Determine the [X, Y] coordinate at the center of the cell enclosing the given text.  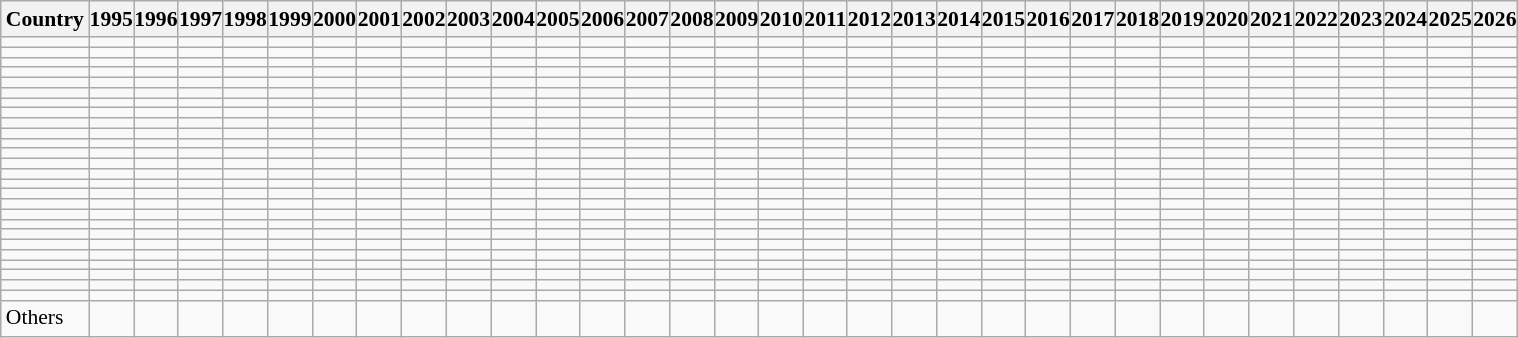
1997 [200, 19]
2022 [1316, 19]
2014 [958, 19]
2001 [380, 19]
2026 [1496, 19]
2007 [648, 19]
2021 [1272, 19]
2005 [558, 19]
2023 [1360, 19]
2013 [914, 19]
2012 [870, 19]
2000 [334, 19]
2019 [1182, 19]
Others [45, 318]
2004 [514, 19]
2024 [1406, 19]
2011 [826, 19]
2017 [1092, 19]
Country [45, 19]
2020 [1226, 19]
2025 [1450, 19]
2016 [1048, 19]
2018 [1138, 19]
1996 [156, 19]
2009 [736, 19]
2008 [692, 19]
2003 [468, 19]
1999 [290, 19]
1995 [112, 19]
2002 [424, 19]
2015 [1004, 19]
2006 [602, 19]
1998 [246, 19]
2010 [782, 19]
